Output the (x, y) coordinate of the center of the cell containing the given text.  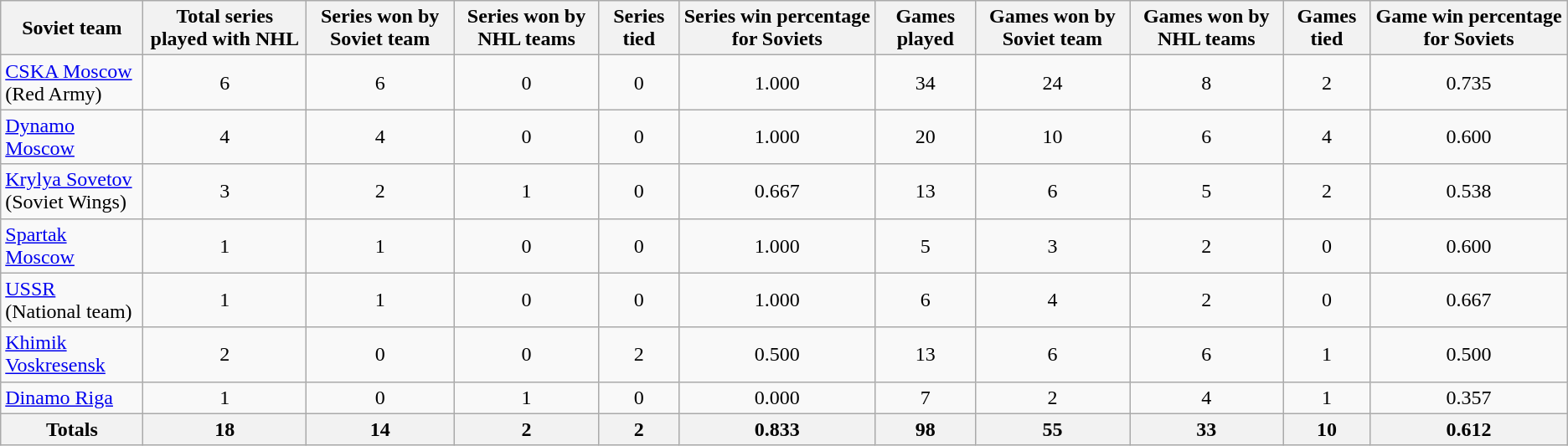
0.538 (1469, 191)
14 (380, 429)
Series tied (638, 28)
20 (925, 137)
8 (1206, 82)
Dynamo Moscow (72, 137)
7 (925, 397)
33 (1206, 429)
34 (925, 82)
18 (224, 429)
Krylya Sovetov(Soviet Wings) (72, 191)
0.735 (1469, 82)
Series won by NHL teams (527, 28)
Totals (72, 429)
0.833 (777, 429)
Spartak Moscow (72, 246)
Khimik Voskresensk (72, 355)
Dinamo Riga (72, 397)
Soviet team (72, 28)
0.357 (1469, 397)
Games won by NHL teams (1206, 28)
Series win percentage for Soviets (777, 28)
CSKA Moscow(Red Army) (72, 82)
98 (925, 429)
0.000 (777, 397)
Game win percentage for Soviets (1469, 28)
Series won by Soviet team (380, 28)
Games tied (1327, 28)
24 (1052, 82)
Total series played with NHL (224, 28)
0.612 (1469, 429)
USSR(National team) (72, 300)
Games won by Soviet team (1052, 28)
55 (1052, 429)
Games played (925, 28)
